Find where the given text appears and provide that cell's center as (x, y) coordinate. 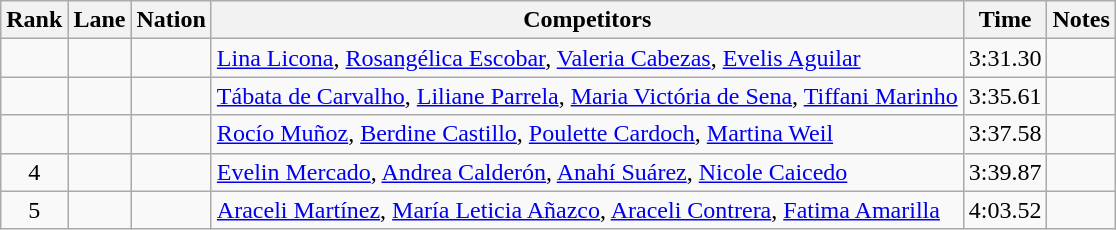
Notes (1081, 20)
Lina Licona, Rosangélica Escobar, Valeria Cabezas, Evelis Aguilar (587, 58)
Rocío Muñoz, Berdine Castillo, Poulette Cardoch, Martina Weil (587, 134)
Nation (171, 20)
4 (34, 172)
Araceli Martínez, María Leticia Añazco, Araceli Contrera, Fatima Amarilla (587, 210)
3:35.61 (1005, 96)
4:03.52 (1005, 210)
5 (34, 210)
Rank (34, 20)
Competitors (587, 20)
3:39.87 (1005, 172)
Tábata de Carvalho, Liliane Parrela, Maria Victória de Sena, Tiffani Marinho (587, 96)
Lane (100, 20)
3:37.58 (1005, 134)
Evelin Mercado, Andrea Calderón, Anahí Suárez, Nicole Caicedo (587, 172)
3:31.30 (1005, 58)
Time (1005, 20)
